For the text-containing cell, return its midpoint in [x, y] coordinate format. 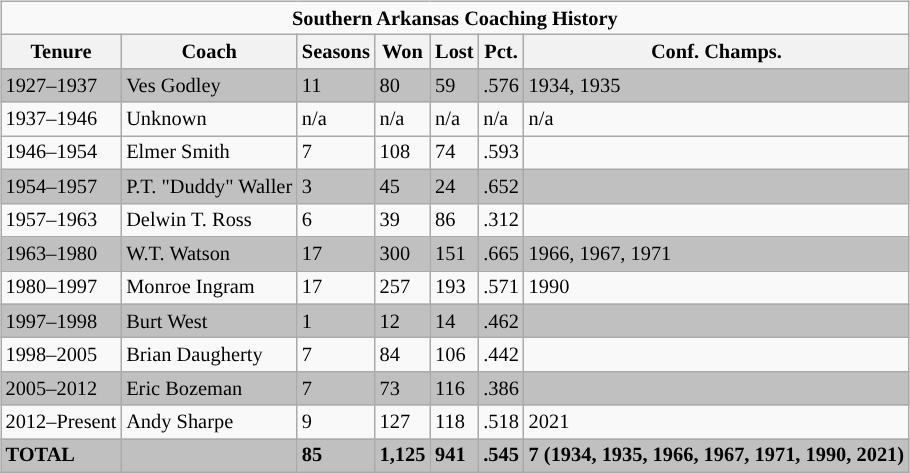
108 [403, 153]
.571 [500, 287]
6 [336, 220]
1 [336, 321]
59 [454, 86]
.386 [500, 388]
127 [403, 422]
Andy Sharpe [209, 422]
7 (1934, 1935, 1966, 1967, 1971, 1990, 2021) [716, 456]
Elmer Smith [209, 153]
74 [454, 153]
14 [454, 321]
3 [336, 187]
1998–2005 [62, 355]
W.T. Watson [209, 254]
Delwin T. Ross [209, 220]
Brian Daugherty [209, 355]
1957–1963 [62, 220]
Monroe Ingram [209, 287]
106 [454, 355]
1980–1997 [62, 287]
257 [403, 287]
Burt West [209, 321]
193 [454, 287]
80 [403, 86]
.576 [500, 86]
9 [336, 422]
.652 [500, 187]
Pct. [500, 52]
Coach [209, 52]
Southern Arkansas Coaching History [455, 18]
73 [403, 388]
941 [454, 456]
84 [403, 355]
TOTAL [62, 456]
116 [454, 388]
Unknown [209, 119]
1,125 [403, 456]
Tenure [62, 52]
P.T. "Duddy" Waller [209, 187]
1927–1937 [62, 86]
.442 [500, 355]
Ves Godley [209, 86]
Won [403, 52]
.462 [500, 321]
39 [403, 220]
1937–1946 [62, 119]
151 [454, 254]
2021 [716, 422]
1946–1954 [62, 153]
24 [454, 187]
Lost [454, 52]
300 [403, 254]
12 [403, 321]
1966, 1967, 1971 [716, 254]
.312 [500, 220]
1934, 1935 [716, 86]
1954–1957 [62, 187]
118 [454, 422]
Eric Bozeman [209, 388]
2012–Present [62, 422]
11 [336, 86]
45 [403, 187]
1963–1980 [62, 254]
.518 [500, 422]
2005–2012 [62, 388]
1990 [716, 287]
86 [454, 220]
.593 [500, 153]
.545 [500, 456]
Seasons [336, 52]
.665 [500, 254]
85 [336, 456]
1997–1998 [62, 321]
Conf. Champs. [716, 52]
